Pinpoint the cell where the given text exists, returning its (X, Y) midpoint coordinate. 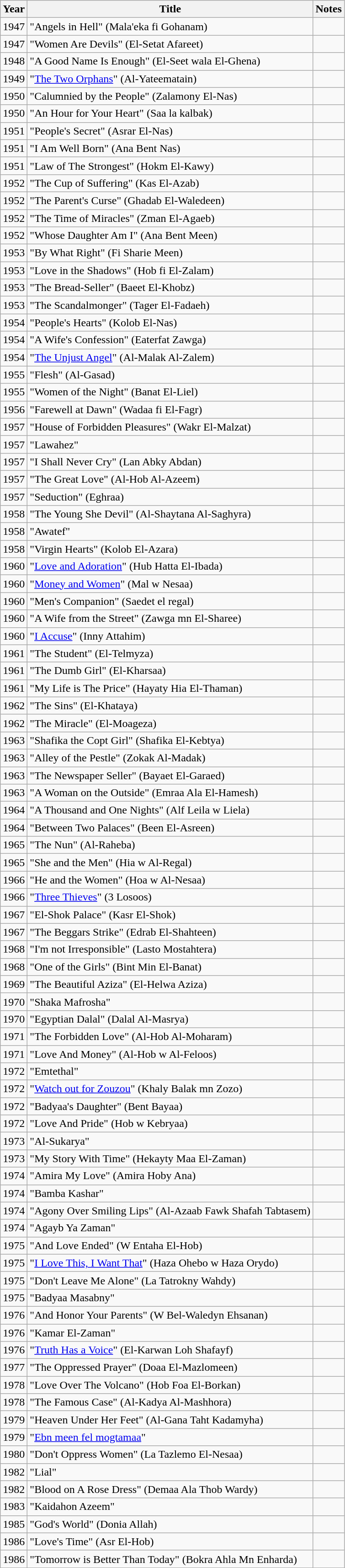
"Shafika the Copt Girl" (Shafika El-Kebtya) (170, 740)
"El-Shok Palace" (Kasr El-Shok) (170, 915)
"My Story With Time" (Hekayty Maa El-Zaman) (170, 1158)
"Bamba Kashar" (170, 1193)
"The Forbidden Love" (Al-Hob Al-Moharam) (170, 1036)
"Badyaa Masabny" (170, 1298)
1956 (14, 410)
1983 (14, 1507)
Title (170, 9)
"Love And Money" (Al-Hob w Al-Feloos) (170, 1054)
"The Beautiful Aziza" (El-Helwa Aziza) (170, 984)
1948 (14, 61)
"Love Over The Volcano" (Hob Foa El-Borkan) (170, 1385)
"Love's Time" (Asr El-Hob) (170, 1541)
"I Accuse" (Inny Attahim) (170, 636)
"He and the Women" (Hoa w Al-Nesaa) (170, 880)
"A Wife from the Street" (Zawga mn El-Sharee) (170, 619)
"A Good Name Is Enough" (El-Seet wala El-Ghena) (170, 61)
"Between Two Palaces" (Been El-Asreen) (170, 828)
"The Scandalmonger" (Tager El-Fadaeh) (170, 305)
"Money and Women" (Mal w Nesaa) (170, 584)
"Angels in Hell" (Mala'eka fi Gohanam) (170, 27)
"Badyaa's Daughter" (Bent Bayaa) (170, 1106)
"A Thousand and One Nights" (Alf Leila w Liela) (170, 810)
"Agony Over Smiling Lips" (Al-Azaab Fawk Shafah Tabtasem) (170, 1211)
"And Love Ended" (W Entaha El-Hob) (170, 1245)
"Seduction" (Eghraa) (170, 496)
"Virgin Hearts" (Kolob El-Azara) (170, 549)
"The Sins" (El-Khataya) (170, 706)
"One of the Girls" (Bint Min El-Banat) (170, 967)
"Tomorrow is Better Than Today" (Bokra Ahla Mn Enharda) (170, 1559)
"Kamar El-Zaman" (170, 1333)
"Love And Pride" (Hob w Kebryaa) (170, 1124)
"I'm not Irresponsible" (Lasto Mostahtera) (170, 949)
"The Miracle" (El-Moageza) (170, 723)
"Lial" (170, 1472)
"By What Right" (Fi Sharie Meen) (170, 253)
"The Time of Miracles" (Zman El-Agaeb) (170, 218)
"People's Hearts" (Kolob El-Nas) (170, 323)
"Love in the Shadows" (Hob fi El-Zalam) (170, 270)
"Egyptian Dalal" (Dalal Al-Masrya) (170, 1019)
"The Student" (El-Telmyza) (170, 653)
"The Great Love" (Al-Hob Al-Azeem) (170, 479)
"An Hour for Your Heart" (Saa la kalbak) (170, 113)
"Emtethal" (170, 1072)
"The Beggars Strike" (Edrab El-Shahteen) (170, 932)
"Men's Companion" (Saedet el regal) (170, 601)
"I Love This, I Want That" (Haza Ohebo w Haza Orydo) (170, 1263)
"My Life is The Price" (Hayaty Hia El-Thaman) (170, 688)
"A Wife's Confession" (Eaterfat Zawga) (170, 340)
"Calumnied by the People" (Zalamony El-Nas) (170, 96)
"The Nun" (Al-Raheba) (170, 845)
"A Woman on the Outside" (Emraa Ala El-Hamesh) (170, 793)
"Al-Sukarya" (170, 1141)
"Heaven Under Her Feet" (Al-Gana Taht Kadamyha) (170, 1420)
1949 (14, 79)
"People's Secret" (Asrar El-Nas) (170, 131)
"The Young She Devil" (Al-Shaytana Al-Saghyra) (170, 514)
"The Famous Case" (Al-Kadya Al-Mashhora) (170, 1402)
"Love and Adoration" (Hub Hatta El-Ibada) (170, 566)
"House of Forbidden Pleasures" (Wakr El-Malzat) (170, 427)
"Amira My Love" (Amira Hoby Ana) (170, 1176)
"Lawahez" (170, 444)
"Don't Oppress Women" (La Tazlemo El-Nesaa) (170, 1455)
"The Parent's Curse" (Ghadab El-Waledeen) (170, 200)
"The Dumb Girl" (El-Kharsaa) (170, 671)
Notes (329, 9)
"Flesh" (Al-Gasad) (170, 375)
1985 (14, 1524)
"Women of the Night" (Banat El-Liel) (170, 392)
"God's World" (Donia Allah) (170, 1524)
"I Am Well Born" (Ana Bent Nas) (170, 148)
"Shaka Mafrosha" (170, 1002)
"She and the Men" (Hia w Al-Regal) (170, 862)
"Ebn meen fel mogtamaa" (170, 1437)
"The Unjust Angel" (Al-Malak Al-Zalem) (170, 357)
"Watch out for Zouzou" (Khaly Balak mn Zozo) (170, 1089)
"Agayb Ya Zaman" (170, 1228)
"Farewell at Dawn" (Wadaa fi El-Fagr) (170, 410)
"Law of The Strongest" (Hokm El-Kawy) (170, 166)
"Whose Daughter Am I" (Ana Bent Meen) (170, 236)
"Three Thieves" (3 Losoos) (170, 897)
"Women Are Devils" (El-Setat Afareet) (170, 44)
"And Honor Your Parents" (W Bel-Waledyn Ehsanan) (170, 1315)
"The Two Orphans" (Al-Yateematain) (170, 79)
1977 (14, 1368)
"Truth Has a Voice" (El-Karwan Loh Shafayf) (170, 1350)
"The Cup of Suffering" (Kas El-Azab) (170, 183)
"Don't Leave Me Alone" (La Tatrokny Wahdy) (170, 1280)
"Awatef" (170, 532)
"Kaidahon Azeem" (170, 1507)
"The Newspaper Seller" (Bayaet El-Garaed) (170, 776)
1969 (14, 984)
"Alley of the Pestle" (Zokak Al-Madak) (170, 758)
"The Oppressed Prayer" (Doaa El-Mazlomeen) (170, 1368)
"Blood on A Rose Dress" (Demaa Ala Thob Wardy) (170, 1489)
"The Bread-Seller" (Baeet El-Khobz) (170, 288)
1980 (14, 1455)
Year (14, 9)
"I Shall Never Cry" (Lan Abky Abdan) (170, 462)
